Output the [x, y] coordinate of the center of the cell containing the given text.  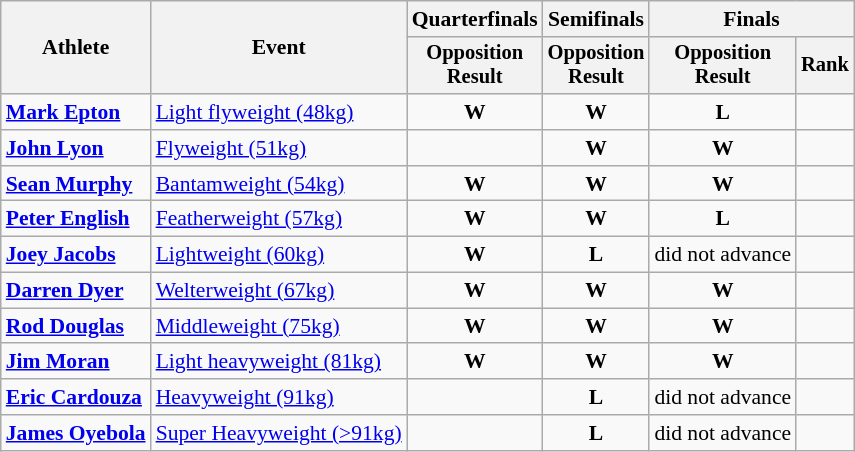
Light heavyweight (81kg) [279, 362]
Heavyweight (91kg) [279, 397]
Joey Jacobs [76, 255]
John Lyon [76, 148]
Mark Epton [76, 112]
Peter English [76, 219]
Light flyweight (48kg) [279, 112]
Bantamweight (54kg) [279, 184]
Sean Murphy [76, 184]
Flyweight (51kg) [279, 148]
James Oyebola [76, 433]
Rod Douglas [76, 326]
Featherweight (57kg) [279, 219]
Super Heavyweight (>91kg) [279, 433]
Athlete [76, 48]
Welterweight (67kg) [279, 291]
Finals [751, 19]
Darren Dyer [76, 291]
Jim Moran [76, 362]
Rank [825, 66]
Middleweight (75kg) [279, 326]
Lightweight (60kg) [279, 255]
Quarterfinals [475, 19]
Event [279, 48]
Semifinals [596, 19]
Eric Cardouza [76, 397]
